Provide the (x, y) coordinate of the cell's center where the given text is located.  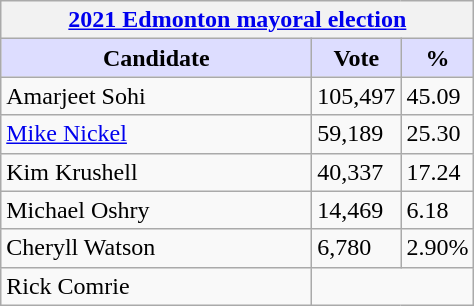
105,497 (356, 96)
Kim Krushell (156, 172)
Cheryll Watson (156, 248)
Candidate (156, 58)
2021 Edmonton mayoral election (238, 20)
45.09 (438, 96)
Rick Comrie (156, 286)
Mike Nickel (156, 134)
% (438, 58)
Vote (356, 58)
25.30 (438, 134)
14,469 (356, 210)
Amarjeet Sohi (156, 96)
59,189 (356, 134)
Michael Oshry (156, 210)
6,780 (356, 248)
6.18 (438, 210)
17.24 (438, 172)
40,337 (356, 172)
2.90% (438, 248)
